Identify which cell holds the provided text, then report its [X, Y] central coordinate. 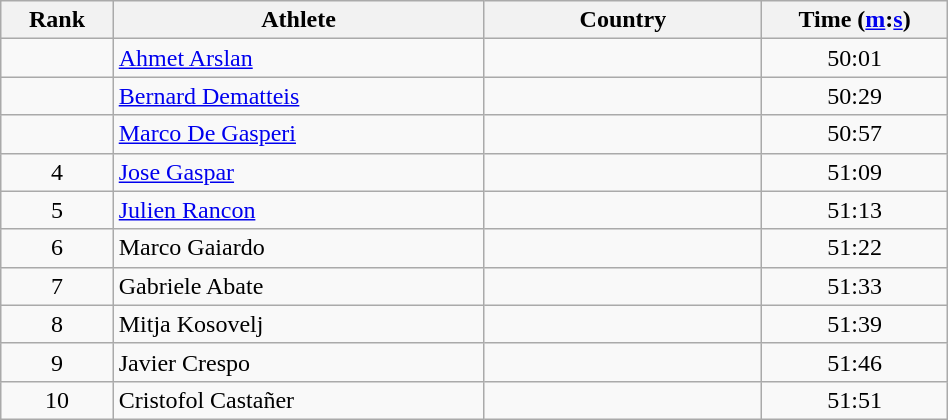
50:01 [854, 58]
50:29 [854, 96]
51:39 [854, 324]
Bernard Dematteis [298, 96]
Marco De Gasperi [298, 134]
51:13 [854, 210]
9 [57, 362]
Athlete [298, 20]
Gabriele Abate [298, 286]
Time (m:s) [854, 20]
51:51 [854, 400]
Rank [57, 20]
7 [57, 286]
51:33 [854, 286]
4 [57, 172]
51:46 [854, 362]
10 [57, 400]
51:09 [854, 172]
Ahmet Arslan [298, 58]
6 [57, 248]
50:57 [854, 134]
Cristofol Castañer [298, 400]
Javier Crespo [298, 362]
Marco Gaiardo [298, 248]
5 [57, 210]
Jose Gaspar [298, 172]
Country [623, 20]
Julien Rancon [298, 210]
Mitja Kosovelj [298, 324]
8 [57, 324]
51:22 [854, 248]
